Capture the cell that displays the provided text and extract its (X, Y) central coordinate. 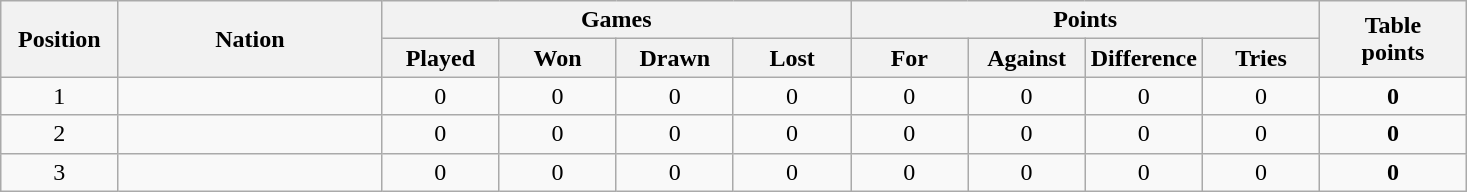
Points (1086, 20)
Nation (250, 39)
Against (1026, 58)
Drawn (674, 58)
Tries (1260, 58)
Played (440, 58)
Games (616, 20)
2 (60, 134)
Won (558, 58)
Difference (1144, 58)
Lost (792, 58)
Position (60, 39)
Tablepoints (1394, 39)
For (910, 58)
1 (60, 96)
3 (60, 172)
